For the text-containing cell, return its midpoint in [X, Y] coordinate format. 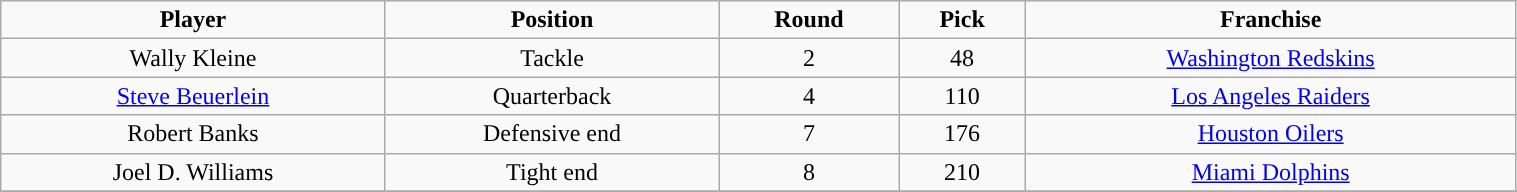
Robert Banks [193, 134]
176 [962, 134]
2 [809, 58]
Los Angeles Raiders [1270, 96]
Quarterback [552, 96]
110 [962, 96]
7 [809, 134]
Franchise [1270, 20]
Miami Dolphins [1270, 172]
Player [193, 20]
8 [809, 172]
Wally Kleine [193, 58]
Pick [962, 20]
210 [962, 172]
48 [962, 58]
Tackle [552, 58]
Washington Redskins [1270, 58]
Steve Beuerlein [193, 96]
4 [809, 96]
Joel D. Williams [193, 172]
Defensive end [552, 134]
Round [809, 20]
Houston Oilers [1270, 134]
Tight end [552, 172]
Position [552, 20]
